Determine the (X, Y) coordinate at the center of the cell enclosing the given text.  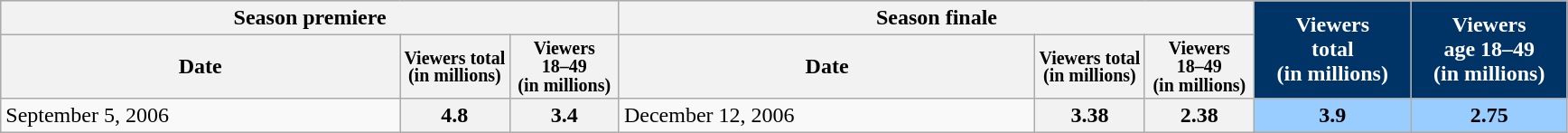
3.4 (564, 115)
December 12, 2006 (826, 115)
Season finale (936, 18)
2.38 (1199, 115)
Viewersage 18–49(in millions) (1489, 50)
Season premiere (311, 18)
3.38 (1089, 115)
4.8 (455, 115)
2.75 (1489, 115)
September 5, 2006 (201, 115)
Viewerstotal(in millions) (1333, 50)
3.9 (1333, 115)
